Provide the (X, Y) coordinate of the cell's center where the given text is located.  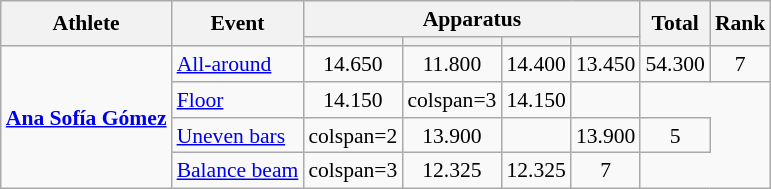
Athlete (86, 24)
5 (674, 136)
Ana Sofía Gómez (86, 117)
colspan=2 (352, 136)
Apparatus (472, 19)
All-around (238, 64)
Balance beam (238, 171)
13.450 (606, 64)
54.300 (674, 64)
14.400 (536, 64)
Rank (740, 24)
Event (238, 24)
Floor (238, 100)
11.800 (452, 64)
Total (674, 24)
14.650 (352, 64)
Uneven bars (238, 136)
